Identify which cell holds the provided text, then report its (X, Y) central coordinate. 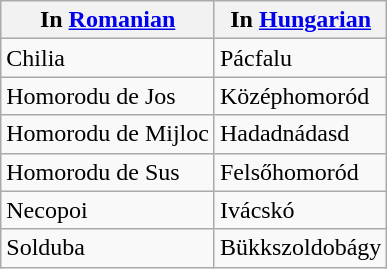
Bükkszoldobágy (300, 248)
Felsőhomoród (300, 172)
In Hungarian (300, 20)
Hadadnádasd (300, 134)
Homorodu de Jos (108, 96)
Ivácskó (300, 210)
Homorodu de Sus (108, 172)
Solduba (108, 248)
Homorodu de Mijloc (108, 134)
Pácfalu (300, 58)
Chilia (108, 58)
Középhomoród (300, 96)
Necopoi (108, 210)
In Romanian (108, 20)
